Search for the cell housing the specified text and yield its [X, Y] center coordinate. 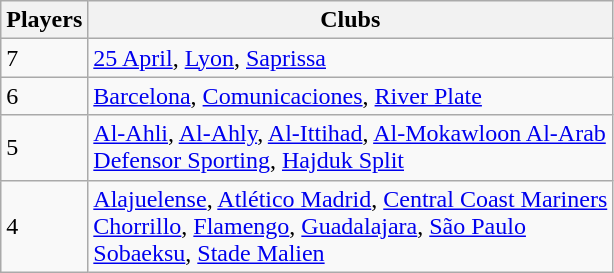
Al-Ahli, Al-Ahly, Al-Ittihad, Al-Mokawloon Al-Arab Defensor Sporting, Hajduk Split [350, 148]
7 [44, 58]
Clubs [350, 20]
25 April, Lyon, Saprissa [350, 58]
Alajuelense, Atlético Madrid, Central Coast Mariners Chorrillo, Flamengo, Guadalajara, São Paulo Sobaeksu, Stade Malien [350, 226]
Players [44, 20]
6 [44, 96]
5 [44, 148]
4 [44, 226]
Barcelona, Comunicaciones, River Plate [350, 96]
